Detect which cell encompasses the target text, then output its [X, Y] center coordinate. 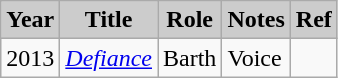
Role [190, 20]
2013 [30, 58]
Voice [256, 58]
Year [30, 20]
Title [109, 20]
Barth [190, 58]
Defiance [109, 58]
Ref [314, 20]
Notes [256, 20]
